Capture the cell that displays the provided text and extract its [x, y] central coordinate. 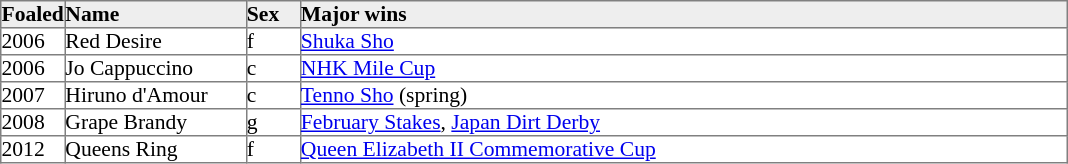
Tenno Sho (spring) [683, 96]
Name [156, 14]
Hiruno d'Amour [156, 96]
Major wins [683, 14]
Sex [273, 14]
Shuka Sho [683, 42]
g [273, 122]
Queens Ring [156, 150]
Queen Elizabeth II Commemorative Cup [683, 150]
Red Desire [156, 42]
Foaled [33, 14]
Grape Brandy [156, 122]
February Stakes, Japan Dirt Derby [683, 122]
Jo Cappuccino [156, 68]
2007 [33, 96]
2008 [33, 122]
2012 [33, 150]
NHK Mile Cup [683, 68]
